Determine the (x, y) coordinate at the center of the cell enclosing the given text.  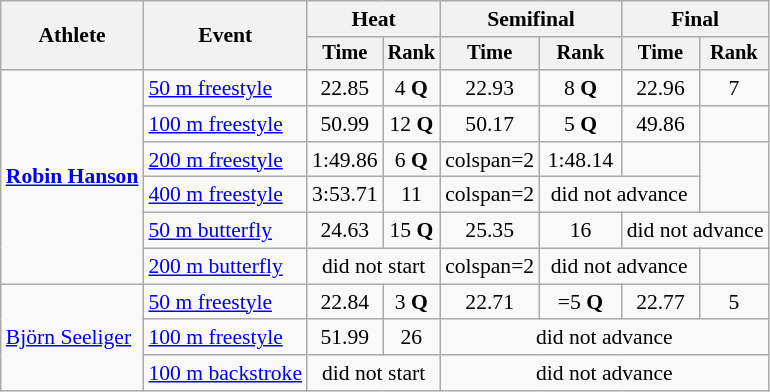
50.17 (490, 124)
22.85 (344, 88)
50 m butterfly (225, 231)
3:53.71 (344, 195)
22.77 (660, 302)
Björn Seeliger (72, 338)
Heat (374, 19)
22.93 (490, 88)
12 Q (412, 124)
Robin Hanson (72, 177)
16 (580, 231)
5 (734, 302)
7 (734, 88)
50.99 (344, 124)
1:49.86 (344, 160)
6 Q (412, 160)
Final (696, 19)
26 (412, 338)
=5 Q (580, 302)
Athlete (72, 36)
100 m backstroke (225, 373)
400 m freestyle (225, 195)
22.71 (490, 302)
Semifinal (531, 19)
22.84 (344, 302)
22.96 (660, 88)
200 m freestyle (225, 160)
4 Q (412, 88)
49.86 (660, 124)
200 m butterfly (225, 267)
3 Q (412, 302)
5 Q (580, 124)
Event (225, 36)
11 (412, 195)
24.63 (344, 231)
1:48.14 (580, 160)
8 Q (580, 88)
15 Q (412, 231)
25.35 (490, 231)
51.99 (344, 338)
